Return the [x, y] coordinate for the center point of the cell that contains the specified text.  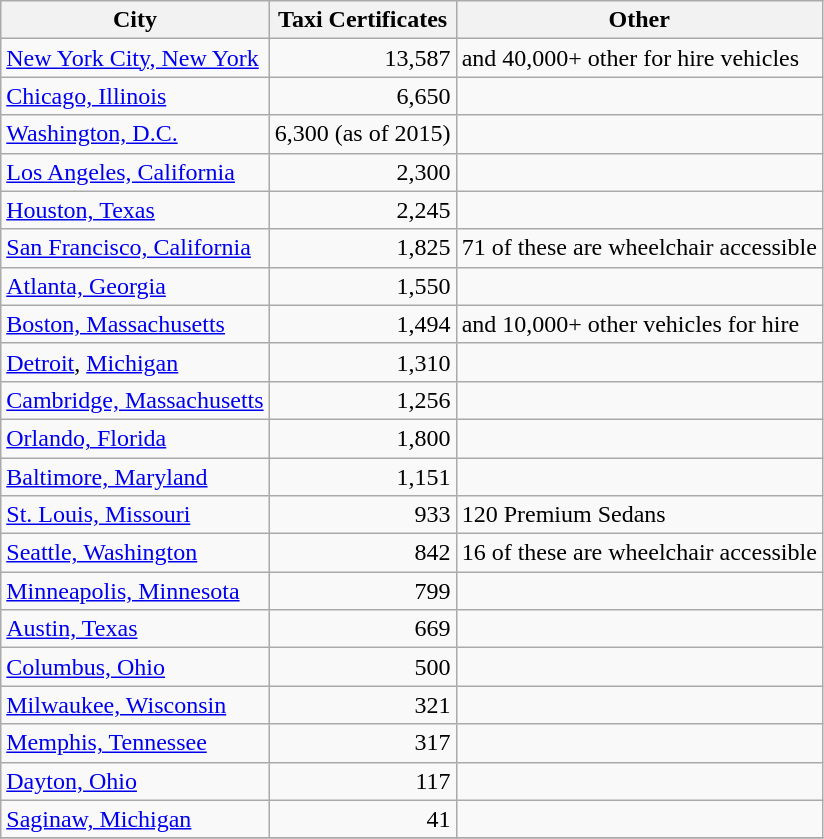
and 10,000+ other vehicles for hire [639, 324]
Houston, Texas [135, 210]
842 [362, 553]
San Francisco, California [135, 248]
1,825 [362, 248]
1,800 [362, 438]
New York City, New York [135, 58]
13,587 [362, 58]
Detroit, Michigan [135, 362]
1,550 [362, 286]
St. Louis, Missouri [135, 515]
Saginaw, Michigan [135, 819]
317 [362, 743]
6,300 (as of 2015) [362, 134]
Atlanta, Georgia [135, 286]
Other [639, 20]
321 [362, 705]
1,256 [362, 400]
and 40,000+ other for hire vehicles [639, 58]
41 [362, 819]
Taxi Certificates [362, 20]
Austin, Texas [135, 629]
799 [362, 591]
120 Premium Sedans [639, 515]
933 [362, 515]
Los Angeles, California [135, 172]
16 of these are wheelchair accessible [639, 553]
Cambridge, Massachusetts [135, 400]
6,650 [362, 96]
Seattle, Washington [135, 553]
71 of these are wheelchair accessible [639, 248]
Dayton, Ohio [135, 781]
1,494 [362, 324]
Baltimore, Maryland [135, 477]
500 [362, 667]
Washington, D.C. [135, 134]
2,245 [362, 210]
117 [362, 781]
Orlando, Florida [135, 438]
City [135, 20]
Minneapolis, Minnesota [135, 591]
Boston, Massachusetts [135, 324]
1,151 [362, 477]
1,310 [362, 362]
Chicago, Illinois [135, 96]
Memphis, Tennessee [135, 743]
Columbus, Ohio [135, 667]
Milwaukee, Wisconsin [135, 705]
2,300 [362, 172]
669 [362, 629]
